Identify which cell holds the provided text, then report its (X, Y) central coordinate. 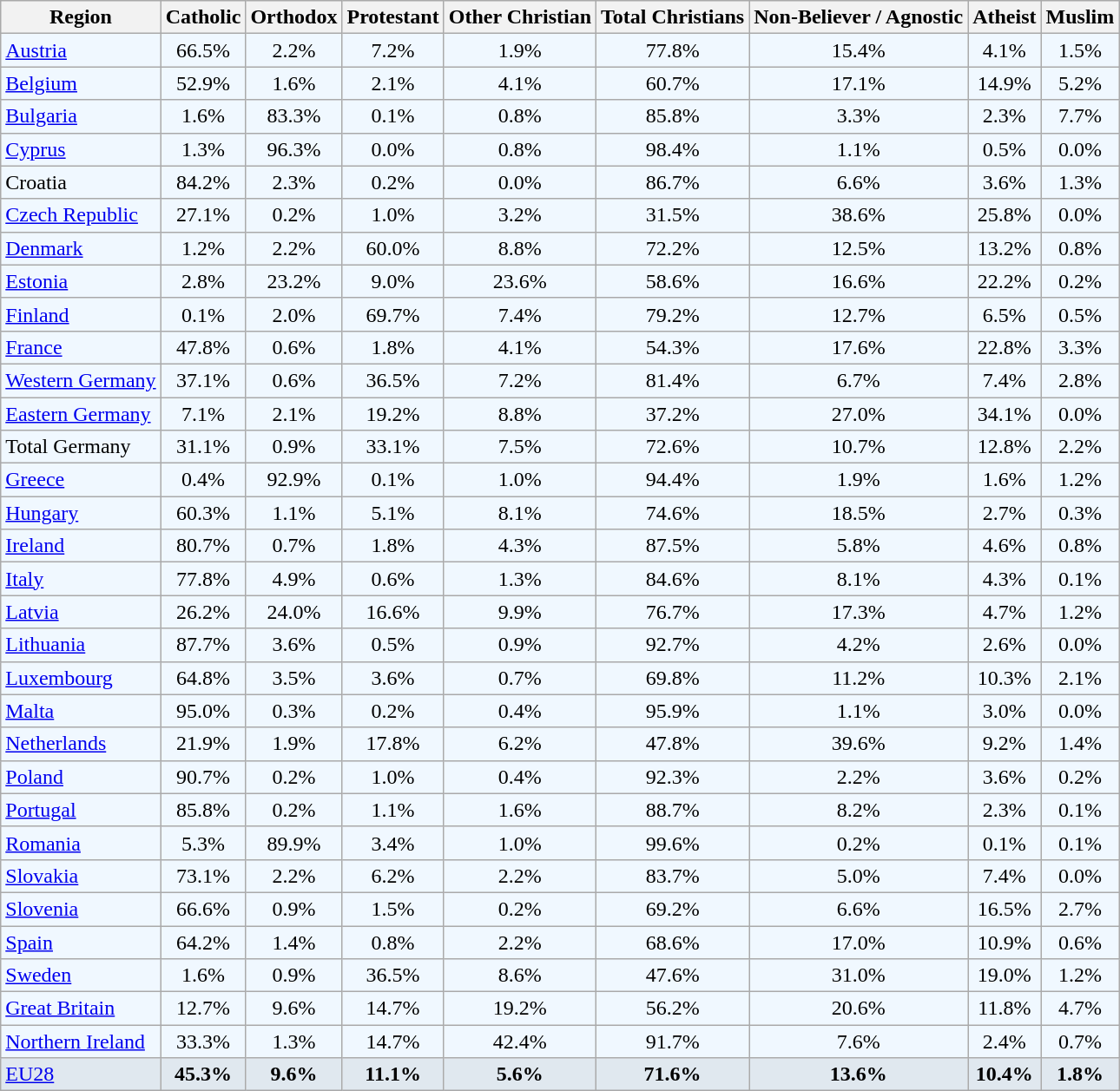
Catholic (203, 17)
Great Britain (81, 1009)
8.2% (859, 810)
71.6% (673, 1075)
14.9% (1005, 83)
Total Germany (81, 447)
Sweden (81, 976)
Italy (81, 579)
17.3% (859, 612)
7.1% (203, 414)
56.2% (673, 1009)
12.8% (1005, 447)
74.6% (673, 513)
95.9% (673, 711)
Poland (81, 777)
89.9% (293, 843)
72.6% (673, 447)
18.5% (859, 513)
92.7% (673, 645)
11.1% (392, 1075)
Hungary (81, 513)
Netherlands (81, 744)
Latvia (81, 612)
25.8% (1005, 215)
92.3% (673, 777)
5.1% (392, 513)
4.9% (293, 579)
58.6% (673, 281)
Bulgaria (81, 116)
Portugal (81, 810)
84.2% (203, 182)
Lithuania (81, 645)
Muslim (1080, 17)
69.8% (673, 678)
6.5% (1005, 314)
Belgium (81, 83)
Luxembourg (81, 678)
17.6% (859, 347)
23.2% (293, 281)
Slovakia (81, 876)
31.5% (673, 215)
3.2% (519, 215)
24.0% (293, 612)
France (81, 347)
Czech Republic (81, 215)
87.7% (203, 645)
Austria (81, 50)
4.2% (859, 645)
11.2% (859, 678)
98.4% (673, 149)
5.3% (203, 843)
Western Germany (81, 380)
37.1% (203, 380)
94.4% (673, 480)
Croatia (81, 182)
42.4% (519, 1042)
17.8% (392, 744)
10.7% (859, 447)
Non-Believer / Agnostic (859, 17)
17.0% (859, 942)
13.2% (1005, 248)
Finland (81, 314)
83.7% (673, 876)
19.0% (1005, 976)
60.3% (203, 513)
45.3% (203, 1075)
92.9% (293, 480)
Romania (81, 843)
Cyprus (81, 149)
91.7% (673, 1042)
9.0% (392, 281)
7.7% (1080, 116)
Spain (81, 942)
10.9% (1005, 942)
4.6% (1005, 546)
Slovenia (81, 909)
47.6% (673, 976)
10.3% (1005, 678)
68.6% (673, 942)
5.2% (1080, 83)
13.6% (859, 1075)
69.2% (673, 909)
11.8% (1005, 1009)
26.2% (203, 612)
5.6% (519, 1075)
76.7% (673, 612)
Estonia (81, 281)
31.1% (203, 447)
Protestant (392, 17)
15.4% (859, 50)
9.2% (1005, 744)
31.0% (859, 976)
3.4% (392, 843)
7.6% (859, 1042)
7.5% (519, 447)
Other Christian (519, 17)
Region (81, 17)
66.6% (203, 909)
20.6% (859, 1009)
21.9% (203, 744)
80.7% (203, 546)
73.1% (203, 876)
83.3% (293, 116)
84.6% (673, 579)
79.2% (673, 314)
27.0% (859, 414)
33.3% (203, 1042)
5.8% (859, 546)
Greece (81, 480)
23.6% (519, 281)
EU28 (81, 1075)
9.9% (519, 612)
64.8% (203, 678)
12.5% (859, 248)
Northern Ireland (81, 1042)
17.1% (859, 83)
81.4% (673, 380)
2.4% (1005, 1042)
22.8% (1005, 347)
60.0% (392, 248)
39.6% (859, 744)
Ireland (81, 546)
Atheist (1005, 17)
54.3% (673, 347)
64.2% (203, 942)
37.2% (673, 414)
66.5% (203, 50)
2.6% (1005, 645)
Orthodox (293, 17)
Denmark (81, 248)
2.0% (293, 314)
90.7% (203, 777)
38.6% (859, 215)
99.6% (673, 843)
Malta (81, 711)
33.1% (392, 447)
3.5% (293, 678)
72.2% (673, 248)
88.7% (673, 810)
Total Christians (673, 17)
8.6% (519, 976)
10.4% (1005, 1075)
87.5% (673, 546)
96.3% (293, 149)
16.5% (1005, 909)
5.0% (859, 876)
60.7% (673, 83)
22.2% (1005, 281)
95.0% (203, 711)
52.9% (203, 83)
69.7% (392, 314)
86.7% (673, 182)
6.7% (859, 380)
34.1% (1005, 414)
3.0% (1005, 711)
27.1% (203, 215)
Eastern Germany (81, 414)
